For the text-containing cell, return its midpoint in (X, Y) coordinate format. 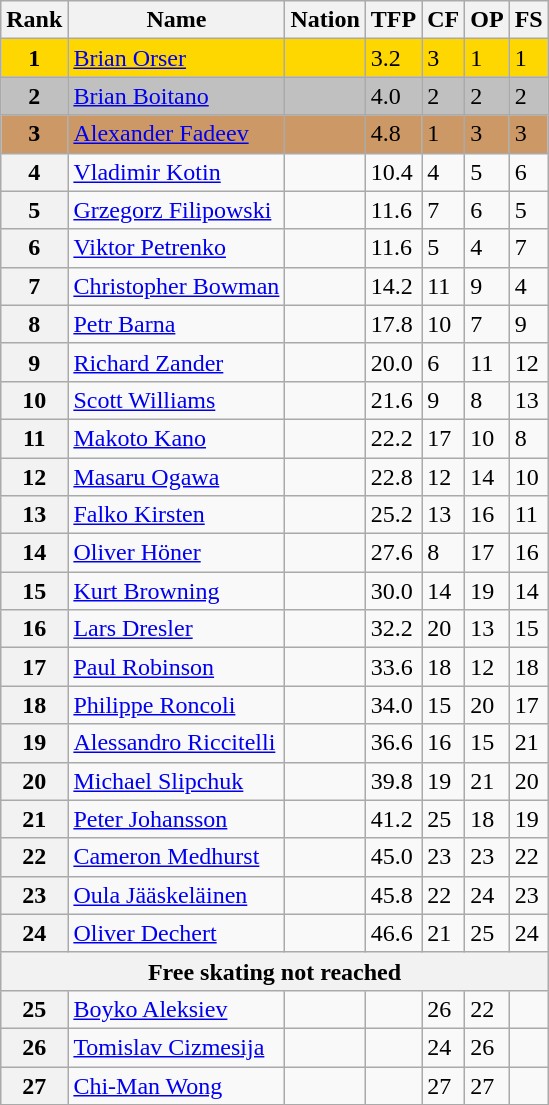
Vladimir Kotin (176, 172)
25.2 (393, 515)
39.8 (393, 781)
Boyko Aleksiev (176, 1009)
Philippe Roncoli (176, 705)
Petr Barna (176, 324)
Free skating not reached (274, 971)
Peter Johansson (176, 819)
Alexander Fadeev (176, 134)
46.6 (393, 933)
Chi-Man Wong (176, 1085)
Grzegorz Filipowski (176, 210)
Name (176, 20)
Rank (34, 20)
Alessandro Riccitelli (176, 743)
14.2 (393, 286)
Masaru Ogawa (176, 477)
Oula Jääskeläinen (176, 895)
Brian Boitano (176, 96)
27.6 (393, 553)
32.2 (393, 629)
Viktor Petrenko (176, 248)
Lars Dresler (176, 629)
22.2 (393, 438)
10.4 (393, 172)
Falko Kirsten (176, 515)
3.2 (393, 58)
22.8 (393, 477)
20.0 (393, 362)
17.8 (393, 324)
34.0 (393, 705)
Cameron Medhurst (176, 857)
CF (444, 20)
21.6 (393, 400)
Christopher Bowman (176, 286)
Richard Zander (176, 362)
OP (487, 20)
Oliver Dechert (176, 933)
33.6 (393, 667)
36.6 (393, 743)
30.0 (393, 591)
Paul Robinson (176, 667)
4.0 (393, 96)
45.8 (393, 895)
Nation (325, 20)
45.0 (393, 857)
TFP (393, 20)
4.8 (393, 134)
Scott Williams (176, 400)
Makoto Kano (176, 438)
41.2 (393, 819)
Michael Slipchuk (176, 781)
Brian Orser (176, 58)
Kurt Browning (176, 591)
FS (528, 20)
Tomislav Cizmesija (176, 1047)
Oliver Höner (176, 553)
